From the cell containing the given text, extract its center point as (X, Y) coordinate. 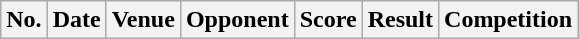
Date (76, 20)
Result (400, 20)
Venue (143, 20)
No. (24, 20)
Competition (508, 20)
Opponent (237, 20)
Score (328, 20)
